Pinpoint the cell where the given text exists, returning its (X, Y) midpoint coordinate. 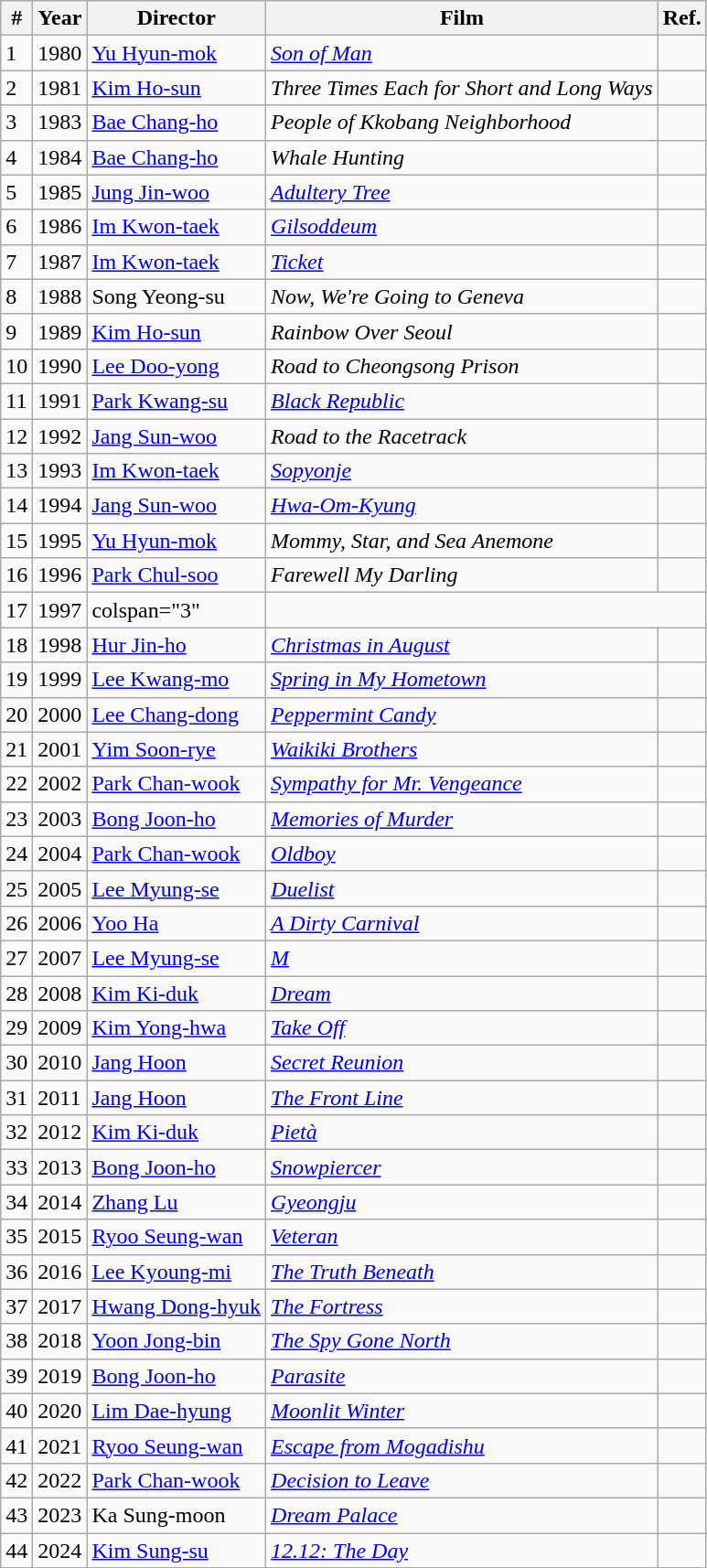
21 (16, 749)
38 (16, 1341)
35 (16, 1237)
Lee Kyoung-mi (177, 1272)
1984 (60, 157)
2021 (60, 1445)
Zhang Lu (177, 1202)
8 (16, 296)
1989 (60, 331)
2007 (60, 958)
Pietà (463, 1133)
Road to the Racetrack (463, 436)
colspan="3" (177, 610)
Rainbow Over Seoul (463, 331)
7 (16, 262)
2009 (60, 1028)
2010 (60, 1063)
3 (16, 123)
Hwa-Om-Kyung (463, 506)
2004 (60, 854)
Gyeongju (463, 1202)
Farewell My Darling (463, 575)
2016 (60, 1272)
1999 (60, 680)
2022 (60, 1480)
1990 (60, 366)
Park Kwang-su (177, 401)
Black Republic (463, 401)
Decision to Leave (463, 1480)
27 (16, 958)
10 (16, 366)
37 (16, 1306)
2011 (60, 1098)
39 (16, 1376)
2013 (60, 1167)
Hur Jin-ho (177, 645)
1986 (60, 227)
26 (16, 923)
Song Yeong-su (177, 296)
Director (177, 18)
9 (16, 331)
People of Kkobang Neighborhood (463, 123)
23 (16, 819)
Christmas in August (463, 645)
2020 (60, 1411)
2006 (60, 923)
2015 (60, 1237)
Parasite (463, 1376)
A Dirty Carnival (463, 923)
# (16, 18)
12 (16, 436)
Adultery Tree (463, 192)
Mommy, Star, and Sea Anemone (463, 541)
Jung Jin-woo (177, 192)
29 (16, 1028)
13 (16, 471)
40 (16, 1411)
24 (16, 854)
Waikiki Brothers (463, 749)
Peppermint Candy (463, 714)
17 (16, 610)
33 (16, 1167)
Yoon Jong-bin (177, 1341)
1993 (60, 471)
Yoo Ha (177, 923)
The Front Line (463, 1098)
19 (16, 680)
Ref. (682, 18)
42 (16, 1480)
2018 (60, 1341)
The Spy Gone North (463, 1341)
5 (16, 192)
25 (16, 888)
Spring in My Hometown (463, 680)
43 (16, 1515)
Gilsoddeum (463, 227)
Three Times Each for Short and Long Ways (463, 88)
2014 (60, 1202)
1 (16, 53)
Whale Hunting (463, 157)
Film (463, 18)
2003 (60, 819)
The Truth Beneath (463, 1272)
Dream Palace (463, 1515)
1980 (60, 53)
1981 (60, 88)
22 (16, 784)
2019 (60, 1376)
16 (16, 575)
30 (16, 1063)
Dream (463, 993)
M (463, 958)
Sopyonje (463, 471)
12.12: The Day (463, 1551)
1997 (60, 610)
Kim Sung-su (177, 1551)
Snowpiercer (463, 1167)
20 (16, 714)
Lim Dae-hyung (177, 1411)
44 (16, 1551)
Park Chul-soo (177, 575)
1996 (60, 575)
Hwang Dong-hyuk (177, 1306)
1991 (60, 401)
1987 (60, 262)
Son of Man (463, 53)
1995 (60, 541)
2017 (60, 1306)
Lee Chang-dong (177, 714)
18 (16, 645)
Oldboy (463, 854)
1985 (60, 192)
4 (16, 157)
1992 (60, 436)
Kim Yong-hwa (177, 1028)
1983 (60, 123)
Lee Doo-yong (177, 366)
32 (16, 1133)
Moonlit Winter (463, 1411)
Duelist (463, 888)
36 (16, 1272)
Memories of Murder (463, 819)
Yim Soon-rye (177, 749)
Ticket (463, 262)
Take Off (463, 1028)
2000 (60, 714)
Lee Kwang-mo (177, 680)
15 (16, 541)
14 (16, 506)
2008 (60, 993)
2023 (60, 1515)
31 (16, 1098)
2001 (60, 749)
1988 (60, 296)
34 (16, 1202)
Secret Reunion (463, 1063)
6 (16, 227)
2005 (60, 888)
Escape from Mogadishu (463, 1445)
2 (16, 88)
2024 (60, 1551)
1994 (60, 506)
28 (16, 993)
11 (16, 401)
1998 (60, 645)
The Fortress (463, 1306)
Sympathy for Mr. Vengeance (463, 784)
Veteran (463, 1237)
Year (60, 18)
2012 (60, 1133)
Ka Sung-moon (177, 1515)
Road to Cheongsong Prison (463, 366)
Now, We're Going to Geneva (463, 296)
41 (16, 1445)
2002 (60, 784)
